Extract the [X, Y] coordinate from the center of the cell holding the provided text.  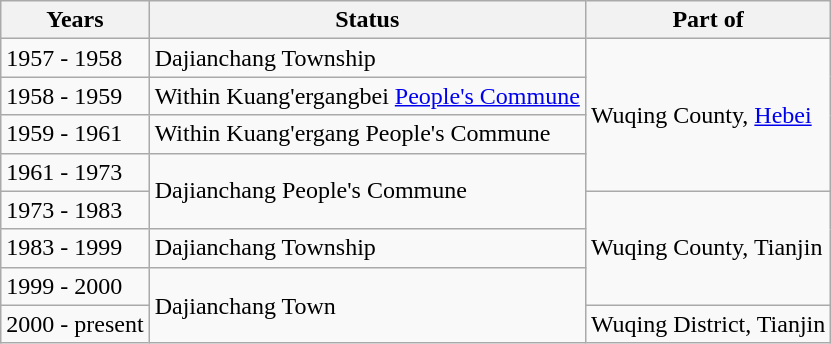
Dajianchang Town [367, 305]
Status [367, 20]
1973 - 1983 [75, 210]
Years [75, 20]
Wuqing County, Hebei [708, 115]
1958 - 1959 [75, 96]
1959 - 1961 [75, 134]
1961 - 1973 [75, 172]
Wuqing County, Tianjin [708, 248]
Within Kuang'ergangbei People's Commune [367, 96]
Part of [708, 20]
Dajianchang People's Commune [367, 191]
2000 - present [75, 324]
Within Kuang'ergang People's Commune [367, 134]
1983 - 1999 [75, 248]
Wuqing District, Tianjin [708, 324]
1957 - 1958 [75, 58]
1999 - 2000 [75, 286]
